Detect which cell encompasses the target text, then output its (X, Y) center coordinate. 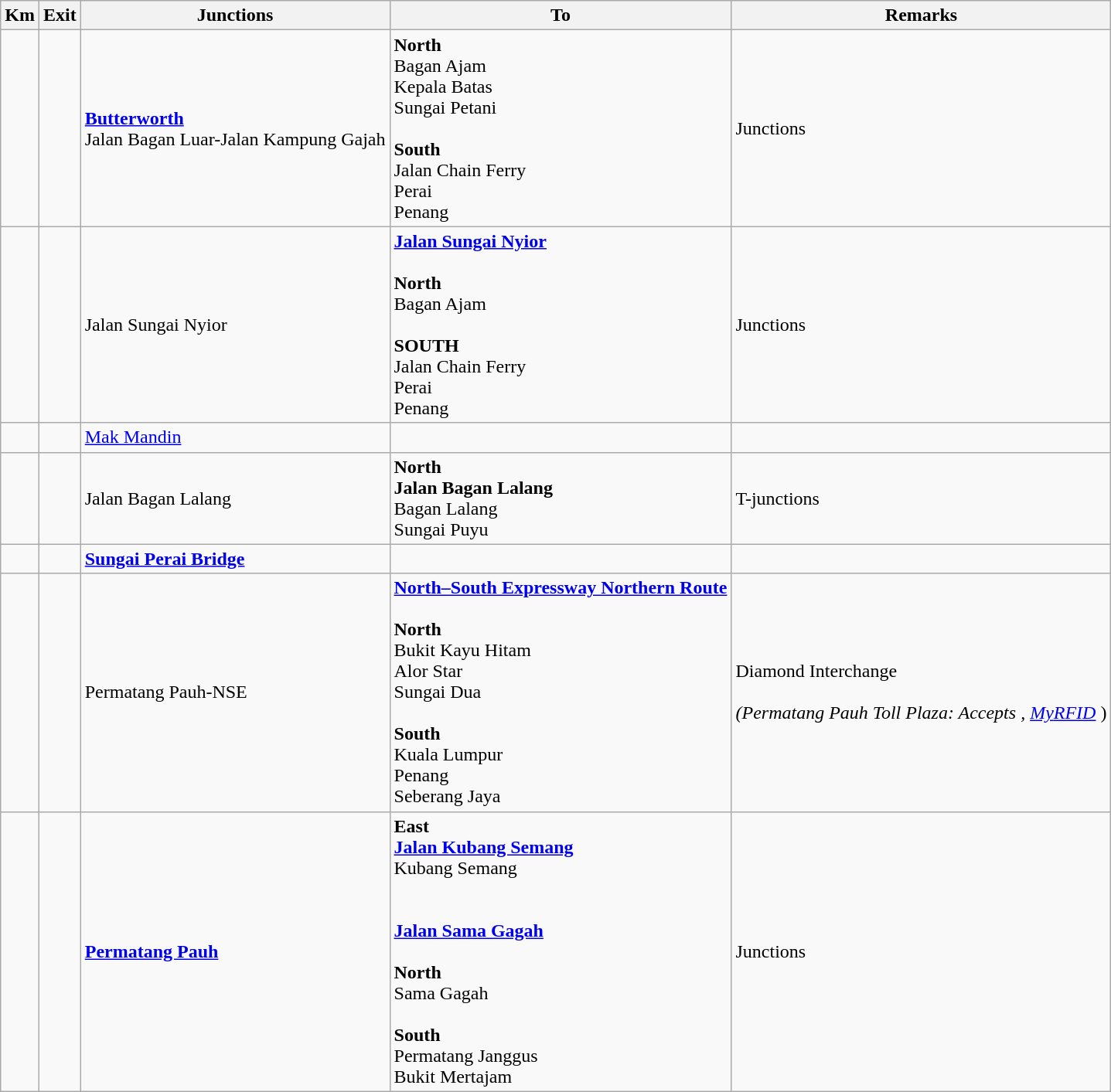
ButterworthJalan Bagan Luar-Jalan Kampung Gajah (235, 128)
NorthJalan Bagan LalangBagan LalangSungai Puyu (561, 498)
T-junctions (922, 498)
Permatang Pauh-NSE (235, 692)
Jalan Bagan Lalang (235, 498)
Jalan Sungai NyiorNorthBagan AjamSOUTHJalan Chain FerryPeraiPenang (561, 325)
Permatang Pauh (235, 951)
North–South Expressway Northern RouteNorthBukit Kayu HitamAlor StarSungai DuaSouth Kuala LumpurPenangSeberang Jaya (561, 692)
Km (20, 15)
Jalan Sungai Nyior (235, 325)
Mak Mandin (235, 437)
To (561, 15)
North Bagan Ajam Kepala Batas Sungai PetaniSouth Jalan Chain Ferry Perai Penang (561, 128)
Remarks (922, 15)
Diamond Interchange(Permatang Pauh Toll Plaza: Accepts , MyRFID ) (922, 692)
East Jalan Kubang SemangKubang Semang Jalan Sama GagahNorthSama GagahSouth Permatang JanggusBukit Mertajam (561, 951)
Exit (60, 15)
Sungai Perai Bridge (235, 559)
